Identify which cell holds the provided text, then report its [x, y] central coordinate. 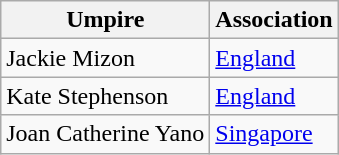
Umpire [106, 20]
Jackie Mizon [106, 58]
Association [274, 20]
Kate Stephenson [106, 96]
Singapore [274, 134]
Joan Catherine Yano [106, 134]
